Extract the [X, Y] coordinate from the center of the cell holding the provided text.  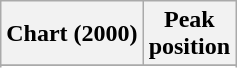
Chart (2000) [72, 34]
Peakposition [189, 34]
